Output the [X, Y] coordinate of the center of the cell containing the given text.  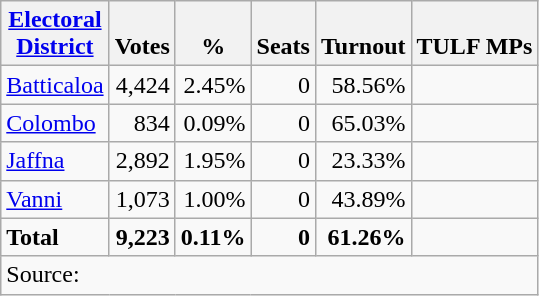
Turnout [363, 34]
1.95% [213, 161]
2,892 [142, 161]
2.45% [213, 85]
65.03% [363, 123]
1,073 [142, 199]
9,223 [142, 237]
Colombo [55, 123]
Batticaloa [55, 85]
Seats [283, 34]
% [213, 34]
43.89% [363, 199]
ElectoralDistrict [55, 34]
TULF MPs [474, 34]
Votes [142, 34]
834 [142, 123]
4,424 [142, 85]
58.56% [363, 85]
Source: [270, 275]
23.33% [363, 161]
0.11% [213, 237]
Total [55, 237]
1.00% [213, 199]
Jaffna [55, 161]
0.09% [213, 123]
Vanni [55, 199]
61.26% [363, 237]
